Detect which cell encompasses the target text, then output its (x, y) center coordinate. 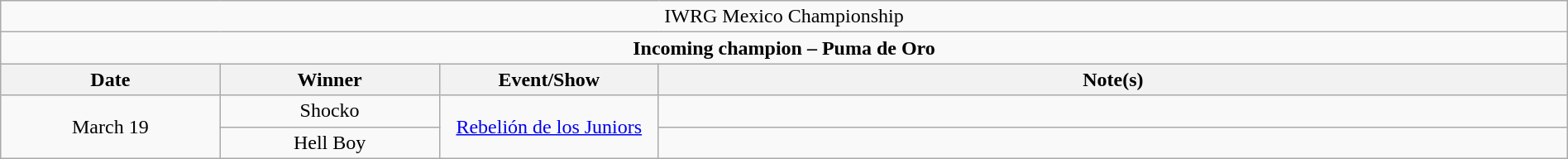
Hell Boy (329, 142)
March 19 (111, 127)
Shocko (329, 111)
Note(s) (1113, 79)
Event/Show (549, 79)
Date (111, 79)
Incoming champion – Puma de Oro (784, 48)
Rebelión de los Juniors (549, 127)
Winner (329, 79)
IWRG Mexico Championship (784, 17)
